Identify which cell holds the provided text, then report its (x, y) central coordinate. 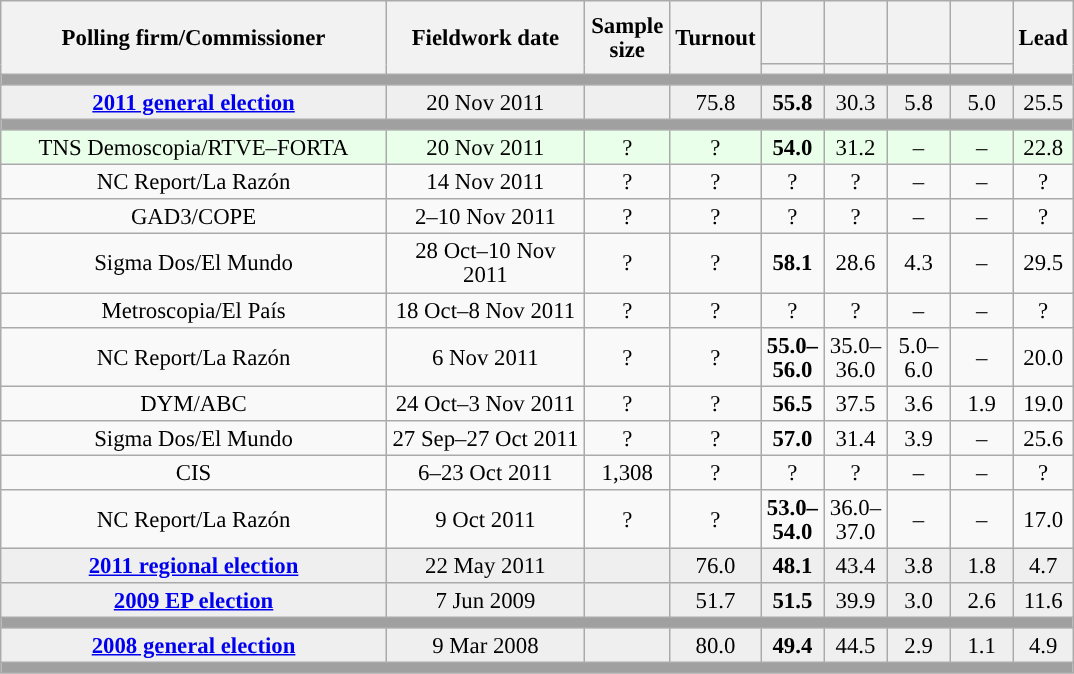
DYM/ABC (194, 404)
4.3 (918, 264)
3.8 (918, 566)
39.9 (856, 600)
18 Oct–8 Nov 2011 (485, 310)
GAD3/COPE (194, 218)
2009 EP election (194, 600)
51.7 (716, 600)
56.5 (792, 404)
80.0 (716, 646)
6–23 Oct 2011 (485, 472)
CIS (194, 472)
17.0 (1043, 520)
9 Mar 2008 (485, 646)
1,308 (627, 472)
55.0–56.0 (792, 356)
27 Sep–27 Oct 2011 (485, 438)
Lead (1043, 38)
4.9 (1043, 646)
5.0 (982, 102)
53.0–54.0 (792, 520)
Polling firm/Commissioner (194, 38)
25.5 (1043, 102)
3.6 (918, 404)
22 May 2011 (485, 566)
54.0 (792, 148)
2.6 (982, 600)
49.4 (792, 646)
3.0 (918, 600)
1.1 (982, 646)
31.2 (856, 148)
58.1 (792, 264)
22.8 (1043, 148)
28.6 (856, 264)
2–10 Nov 2011 (485, 218)
5.0–6.0 (918, 356)
37.5 (856, 404)
Sample size (627, 38)
6 Nov 2011 (485, 356)
Fieldwork date (485, 38)
25.6 (1043, 438)
48.1 (792, 566)
55.8 (792, 102)
19.0 (1043, 404)
5.8 (918, 102)
75.8 (716, 102)
51.5 (792, 600)
3.9 (918, 438)
1.9 (982, 404)
11.6 (1043, 600)
76.0 (716, 566)
30.3 (856, 102)
7 Jun 2009 (485, 600)
2008 general election (194, 646)
57.0 (792, 438)
Turnout (716, 38)
20.0 (1043, 356)
Metroscopia/El País (194, 310)
1.8 (982, 566)
35.0–36.0 (856, 356)
24 Oct–3 Nov 2011 (485, 404)
2.9 (918, 646)
TNS Demoscopia/RTVE–FORTA (194, 148)
2011 general election (194, 102)
9 Oct 2011 (485, 520)
44.5 (856, 646)
43.4 (856, 566)
4.7 (1043, 566)
14 Nov 2011 (485, 182)
2011 regional election (194, 566)
36.0–37.0 (856, 520)
31.4 (856, 438)
28 Oct–10 Nov 2011 (485, 264)
29.5 (1043, 264)
